Return the (x, y) coordinate for the center point of the cell that contains the specified text.  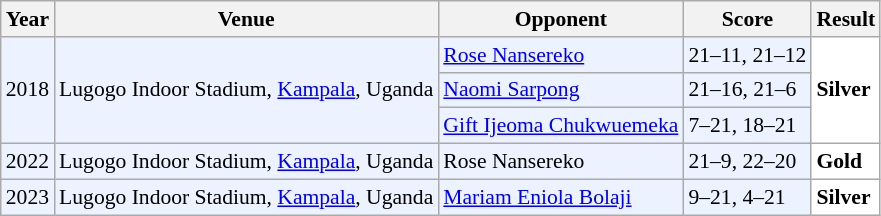
Score (747, 19)
Naomi Sarpong (560, 90)
Result (846, 19)
21–11, 21–12 (747, 55)
Gift Ijeoma Chukwuemeka (560, 126)
9–21, 4–21 (747, 197)
2022 (28, 162)
2023 (28, 197)
2018 (28, 90)
Opponent (560, 19)
7–21, 18–21 (747, 126)
Gold (846, 162)
Year (28, 19)
Venue (246, 19)
21–9, 22–20 (747, 162)
21–16, 21–6 (747, 90)
Mariam Eniola Bolaji (560, 197)
